Return (X, Y) of the center of cell containing provided text 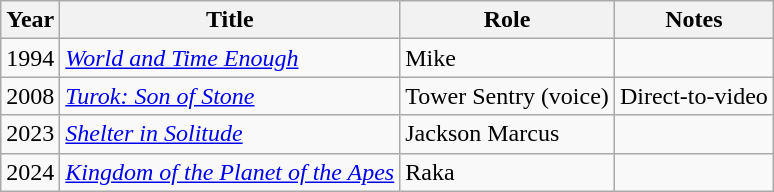
Jackson Marcus (508, 134)
Raka (508, 172)
Kingdom of the Planet of the Apes (230, 172)
Notes (694, 20)
Role (508, 20)
1994 (30, 58)
Tower Sentry (voice) (508, 96)
Direct-to-video (694, 96)
Title (230, 20)
2023 (30, 134)
2008 (30, 96)
Mike (508, 58)
Turok: Son of Stone (230, 96)
Shelter in Solitude (230, 134)
Year (30, 20)
World and Time Enough (230, 58)
2024 (30, 172)
